Capture the cell that displays the provided text and extract its [X, Y] central coordinate. 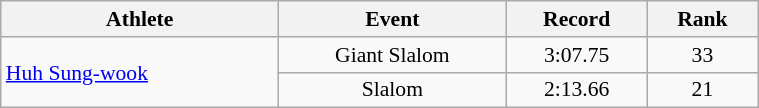
Giant Slalom [393, 55]
2:13.66 [576, 90]
Athlete [140, 19]
Slalom [393, 90]
3:07.75 [576, 55]
Record [576, 19]
Event [393, 19]
Huh Sung-wook [140, 72]
Rank [702, 19]
21 [702, 90]
33 [702, 55]
